Output the [x, y] coordinate of the center of the cell containing the given text.  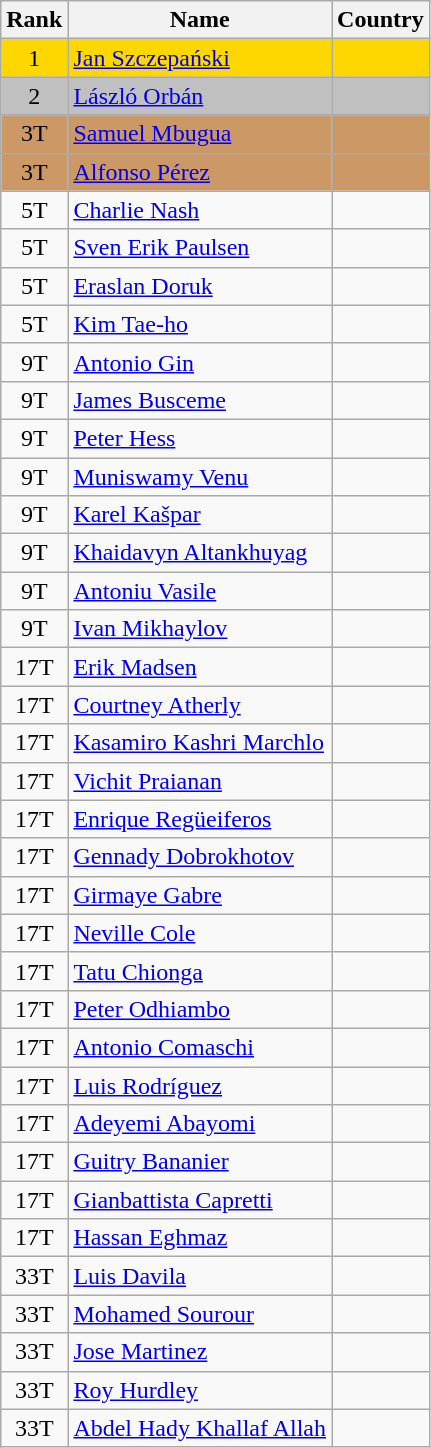
Vichit Praianan [200, 781]
Hassan Eghmaz [200, 1238]
Kasamiro Kashri Marchlo [200, 743]
Sven Erik Paulsen [200, 248]
Mohamed Sourour [200, 1314]
Khaidavyn Altankhuyag [200, 553]
Country [381, 20]
Enrique Regüeiferos [200, 819]
Abdel Hady Khallaf Allah [200, 1428]
James Busceme [200, 400]
Luis Rodríguez [200, 1085]
Gennady Dobrokhotov [200, 857]
1 [34, 58]
Eraslan Doruk [200, 286]
Peter Odhiambo [200, 1009]
László Orbán [200, 96]
Gianbattista Capretti [200, 1200]
Charlie Nash [200, 210]
2 [34, 96]
Neville Cole [200, 933]
Karel Kašpar [200, 515]
Courtney Atherly [200, 705]
Antonio Gin [200, 362]
Name [200, 20]
Jan Szczepański [200, 58]
Girmaye Gabre [200, 895]
Erik Madsen [200, 667]
Antonio Comaschi [200, 1047]
Rank [34, 20]
Alfonso Pérez [200, 172]
Adeyemi Abayomi [200, 1124]
Roy Hurdley [200, 1390]
Luis Davila [200, 1276]
Antoniu Vasile [200, 591]
Guitry Bananier [200, 1162]
Muniswamy Venu [200, 477]
Tatu Chionga [200, 971]
Jose Martinez [200, 1352]
Kim Tae-ho [200, 324]
Samuel Mbugua [200, 134]
Ivan Mikhaylov [200, 629]
Peter Hess [200, 438]
